Return the (X, Y) coordinate for the center point of the cell that contains the specified text.  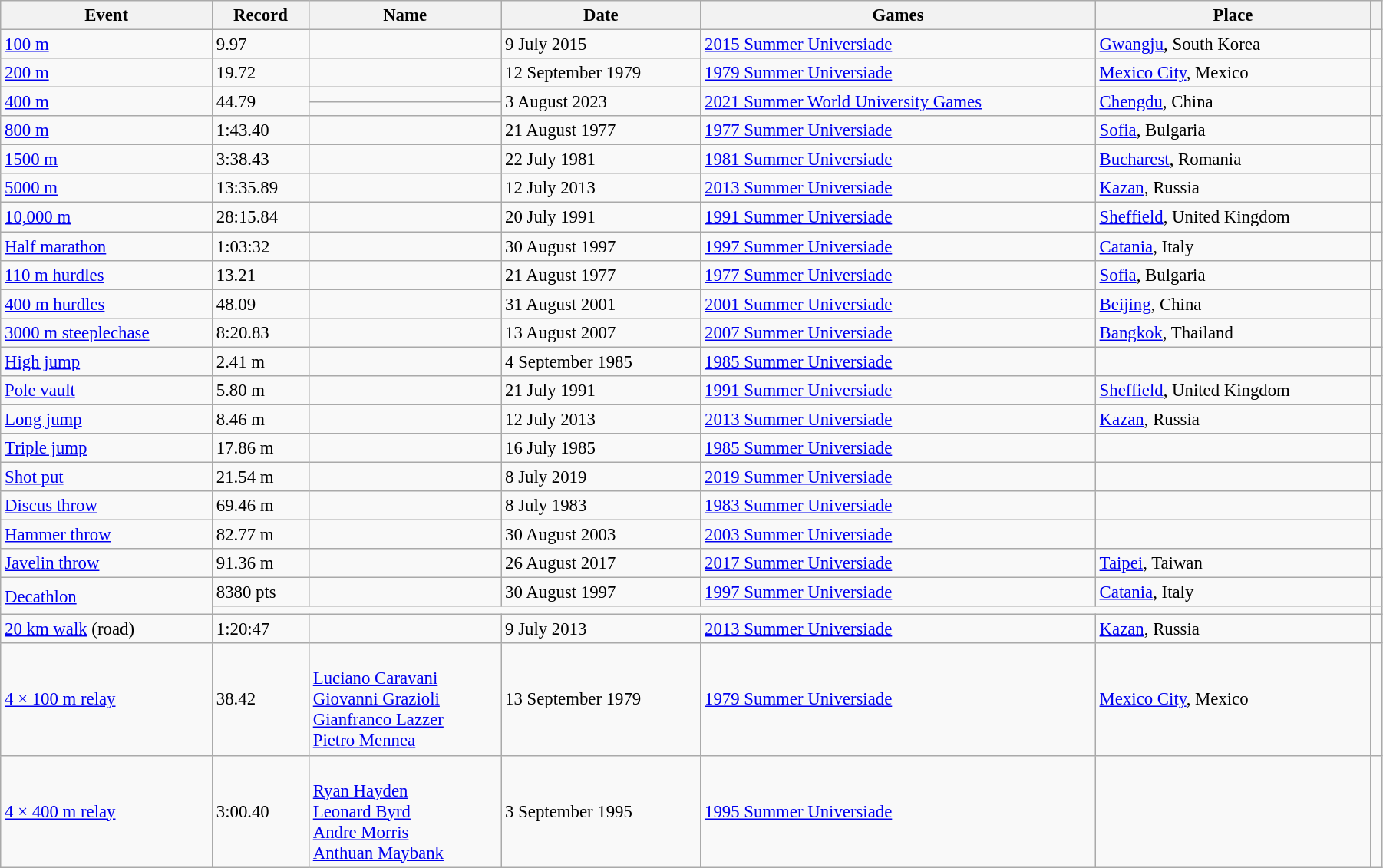
Triple jump (107, 448)
82.77 m (260, 535)
400 m hurdles (107, 304)
110 m hurdles (107, 275)
Ryan HaydenLeonard ByrdAndre MorrisAnthuan Maybank (404, 811)
19.72 (260, 73)
200 m (107, 73)
Long jump (107, 419)
2.41 m (260, 361)
20 km walk (road) (107, 629)
44.79 (260, 102)
Hammer throw (107, 535)
High jump (107, 361)
2015 Summer Universiade (898, 45)
100 m (107, 45)
10,000 m (107, 217)
16 July 1985 (601, 448)
Taipei, Taiwan (1233, 563)
13 August 2007 (601, 332)
1:03:32 (260, 246)
69.46 m (260, 506)
Event (107, 15)
Games (898, 15)
2021 Summer World University Games (898, 102)
3:38.43 (260, 160)
2003 Summer Universiade (898, 535)
1:20:47 (260, 629)
Gwangju, South Korea (1233, 45)
13.21 (260, 275)
1995 Summer Universiade (898, 811)
Javelin throw (107, 563)
4 × 400 m relay (107, 811)
48.09 (260, 304)
8:20.83 (260, 332)
5000 m (107, 188)
2019 Summer Universiade (898, 477)
2001 Summer Universiade (898, 304)
26 August 2017 (601, 563)
Luciano CaravaniGiovanni GrazioliGianfranco LazzerPietro Mennea (404, 700)
9 July 2013 (601, 629)
1981 Summer Universiade (898, 160)
8380 pts (260, 592)
9.97 (260, 45)
8.46 m (260, 419)
3000 m steeplechase (107, 332)
3:00.40 (260, 811)
2017 Summer Universiade (898, 563)
13:35.89 (260, 188)
21 July 1991 (601, 391)
Chengdu, China (1233, 102)
22 July 1981 (601, 160)
12 September 1979 (601, 73)
13 September 1979 (601, 700)
4 × 100 m relay (107, 700)
Pole vault (107, 391)
400 m (107, 102)
4 September 1985 (601, 361)
Bucharest, Romania (1233, 160)
8 July 2019 (601, 477)
Date (601, 15)
1983 Summer Universiade (898, 506)
91.36 m (260, 563)
Shot put (107, 477)
5.80 m (260, 391)
800 m (107, 130)
1:43.40 (260, 130)
1500 m (107, 160)
21.54 m (260, 477)
Beijing, China (1233, 304)
Decathlon (107, 596)
Bangkok, Thailand (1233, 332)
Place (1233, 15)
Half marathon (107, 246)
8 July 1983 (601, 506)
38.42 (260, 700)
Discus throw (107, 506)
3 August 2023 (601, 102)
30 August 2003 (601, 535)
28:15.84 (260, 217)
3 September 1995 (601, 811)
31 August 2001 (601, 304)
20 July 1991 (601, 217)
2007 Summer Universiade (898, 332)
9 July 2015 (601, 45)
Name (404, 15)
Record (260, 15)
17.86 m (260, 448)
